Identify which cell holds the provided text, then report its [X, Y] central coordinate. 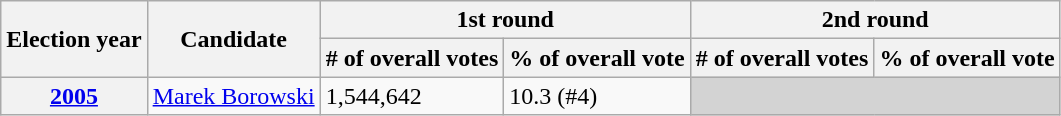
2nd round [875, 20]
Candidate [234, 39]
10.3 (#4) [597, 96]
2005 [74, 96]
Election year [74, 39]
1st round [505, 20]
Marek Borowski [234, 96]
1,544,642 [412, 96]
